Locate the cell with the specified text and output its [X, Y] center coordinate. 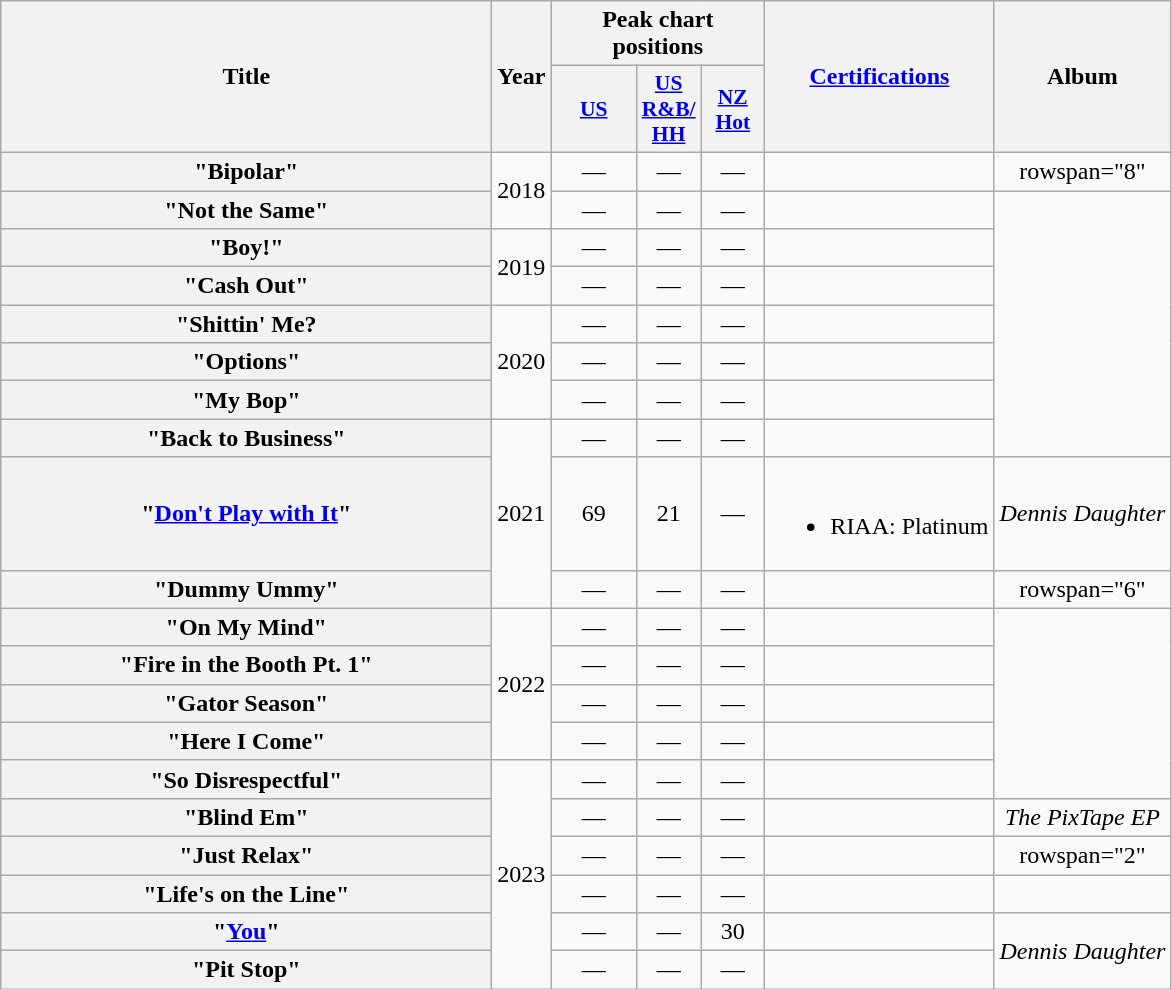
rowspan="2" [1082, 855]
rowspan="6" [1082, 589]
Album [1082, 77]
2023 [522, 874]
Title [246, 77]
"Here I Come" [246, 741]
2020 [522, 362]
"Just Relax" [246, 855]
"On My Mind" [246, 627]
"Fire in the Booth Pt. 1" [246, 665]
"Options" [246, 362]
"Pit Stop" [246, 970]
"Blind Em" [246, 817]
The PixTape EP [1082, 817]
"Back to Business" [246, 438]
Peak chart positions [658, 34]
"Cash Out" [246, 286]
RIAA: Platinum [880, 514]
"Dummy Ummy" [246, 589]
"So Disrespectful" [246, 779]
"Don't Play with It" [246, 514]
"You" [246, 932]
"Gator Season" [246, 703]
Year [522, 77]
rowspan="8" [1082, 171]
"Life's on the Line" [246, 893]
"Boy!" [246, 248]
"Not the Same" [246, 209]
"Shittin' Me? [246, 324]
2018 [522, 190]
30 [733, 932]
"Bipolar" [246, 171]
2022 [522, 684]
USR&B/HH [669, 110]
Certifications [880, 77]
69 [594, 514]
"My Bop" [246, 400]
21 [669, 514]
2021 [522, 514]
US [594, 110]
2019 [522, 267]
NZHot [733, 110]
